For the text-containing cell, return its midpoint in [x, y] coordinate format. 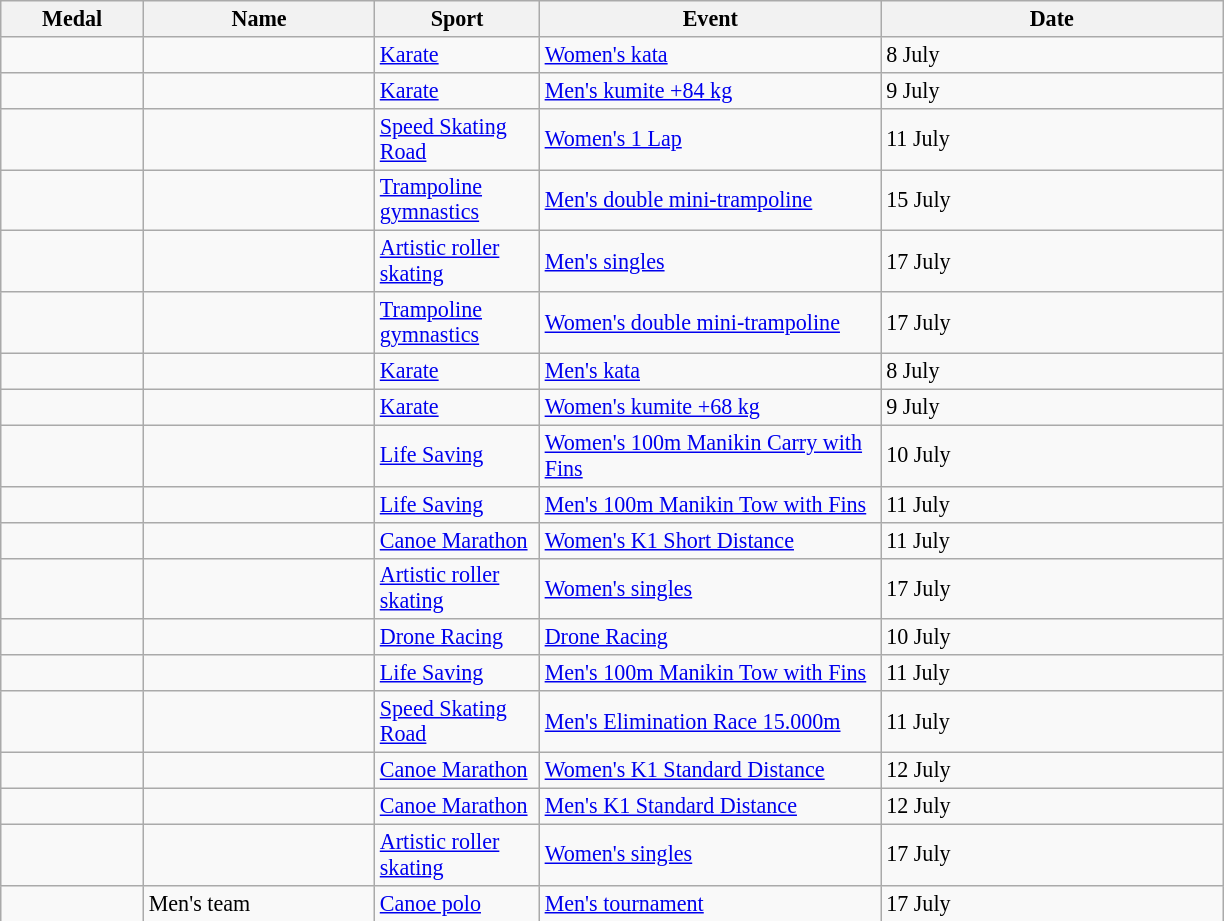
Men's tournament [710, 903]
Men's kata [710, 371]
Date [1052, 18]
Event [710, 18]
Men's K1 Standard Distance [710, 806]
Name [260, 18]
Men's kumite +84 kg [710, 90]
Men's double mini-trampoline [710, 200]
Women's 100m Manikin Carry with Fins [710, 456]
Medal [72, 18]
Women's K1 Standard Distance [710, 770]
Women's double mini-trampoline [710, 322]
Men's Elimination Race 15.000m [710, 722]
Canoe polo [458, 903]
Women's 1 Lap [710, 138]
15 July [1052, 200]
Sport [458, 18]
Women's kumite +68 kg [710, 407]
Men's singles [710, 262]
Women's kata [710, 54]
Women's K1 Short Distance [710, 540]
Men's team [260, 903]
